From the cell containing the given text, extract its center point as (X, Y) coordinate. 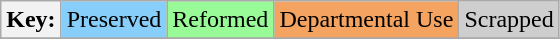
Departmental Use (366, 20)
Preserved (114, 20)
Scrapped (509, 20)
Reformed (220, 20)
Key: (31, 20)
